Output the [x, y] coordinate of the center of the cell containing the given text.  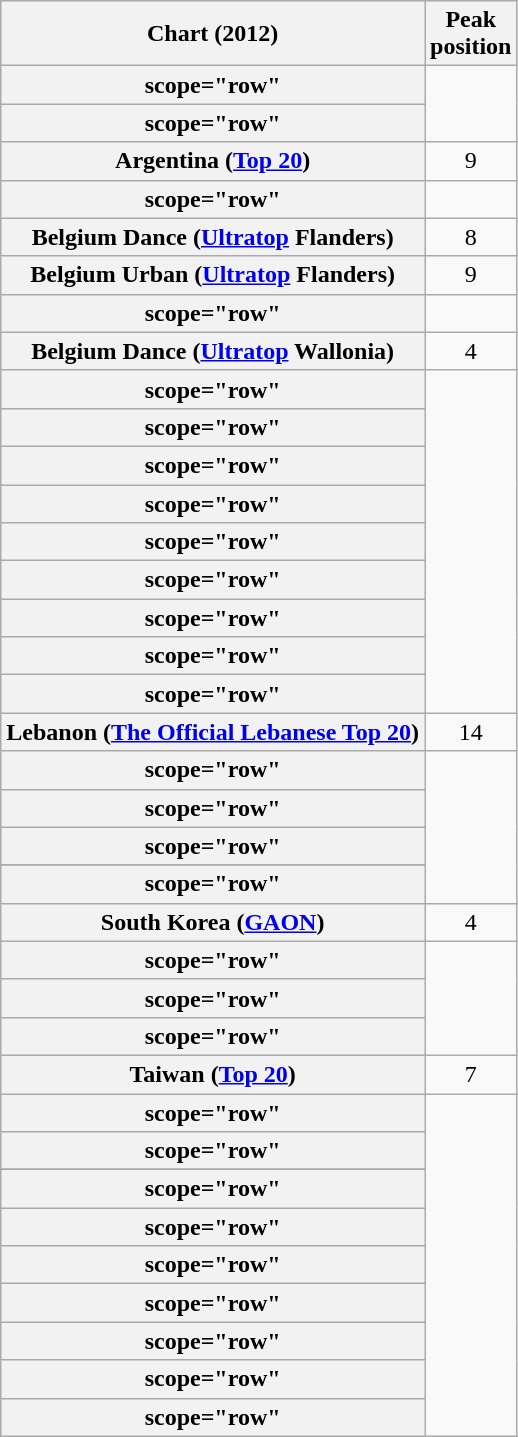
Chart (2012) [213, 34]
Lebanon (The Official Lebanese Top 20) [213, 732]
Belgium Urban (Ultratop Flanders) [213, 275]
Taiwan (Top 20) [213, 1074]
South Korea (GAON) [213, 922]
Belgium Dance (Ultratop Wallonia) [213, 351]
7 [471, 1074]
14 [471, 732]
Argentina (Top 20) [213, 161]
Peakposition [471, 34]
8 [471, 237]
Belgium Dance (Ultratop Flanders) [213, 237]
